Pinpoint the cell where the given text exists, returning its [X, Y] midpoint coordinate. 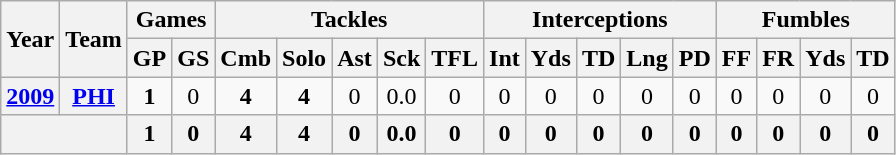
FR [778, 58]
Int [505, 58]
Year [30, 39]
Team [94, 39]
Games [170, 20]
Cmb [246, 58]
2009 [30, 96]
Lng [647, 58]
Fumbles [806, 20]
PD [694, 58]
FF [736, 58]
Ast [355, 58]
PHI [94, 96]
GS [194, 58]
Tackles [350, 20]
TFL [455, 58]
Solo [304, 58]
Sck [401, 58]
GP [149, 58]
Interceptions [600, 20]
